Return the (x, y) coordinate for the center point of the cell that contains the specified text.  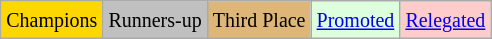
Runners-up (155, 20)
Promoted (356, 20)
Third Place (259, 20)
Relegated (446, 20)
Champions (52, 20)
